Search for the cell housing the specified text and yield its (x, y) center coordinate. 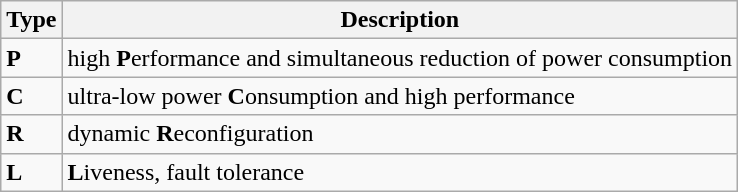
Liveness, fault tolerance (400, 172)
P (32, 58)
Description (400, 20)
high Рerformance and simultaneous reduction of power consumption (400, 58)
L (32, 172)
ultra-low power Consumption and high performance (400, 96)
Type (32, 20)
C (32, 96)
R (32, 134)
dynamic Reconfiguration (400, 134)
